Detect which cell encompasses the target text, then output its [x, y] center coordinate. 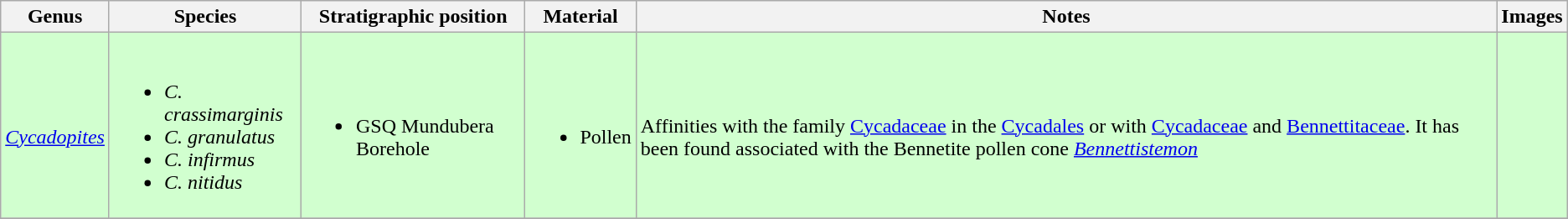
Species [204, 17]
Pollen [580, 126]
Images [1532, 17]
Stratigraphic position [414, 17]
C. crassimarginisC. granulatusC. infirmusC. nitidus [204, 126]
Notes [1066, 17]
Cycadopites [55, 126]
Genus [55, 17]
GSQ Mundubera Borehole [414, 126]
Material [580, 17]
